Capture the cell that displays the provided text and extract its (X, Y) central coordinate. 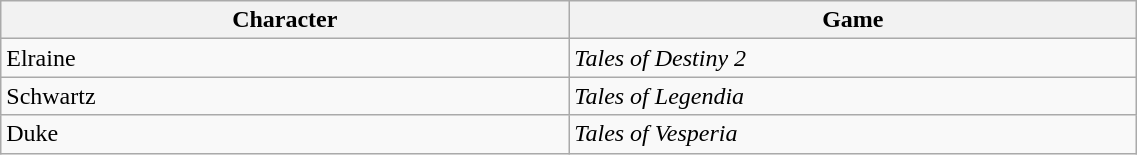
Duke (285, 134)
Tales of Legendia (853, 96)
Game (853, 20)
Schwartz (285, 96)
Character (285, 20)
Tales of Destiny 2 (853, 58)
Elraine (285, 58)
Tales of Vesperia (853, 134)
